Detect which cell encompasses the target text, then output its [X, Y] center coordinate. 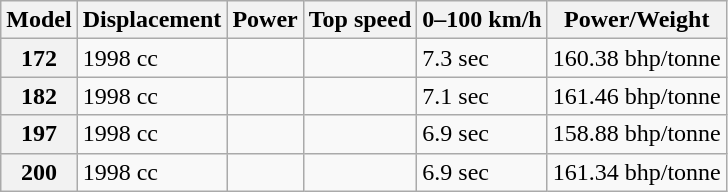
161.46 bhp/tonne [636, 96]
7.1 sec [482, 96]
160.38 bhp/tonne [636, 58]
197 [39, 134]
172 [39, 58]
Power/Weight [636, 20]
158.88 bhp/tonne [636, 134]
Power [265, 20]
200 [39, 172]
Model [39, 20]
Top speed [360, 20]
0–100 km/h [482, 20]
182 [39, 96]
7.3 sec [482, 58]
161.34 bhp/tonne [636, 172]
Displacement [152, 20]
